Extract the [X, Y] coordinate from the center of the cell holding the provided text.  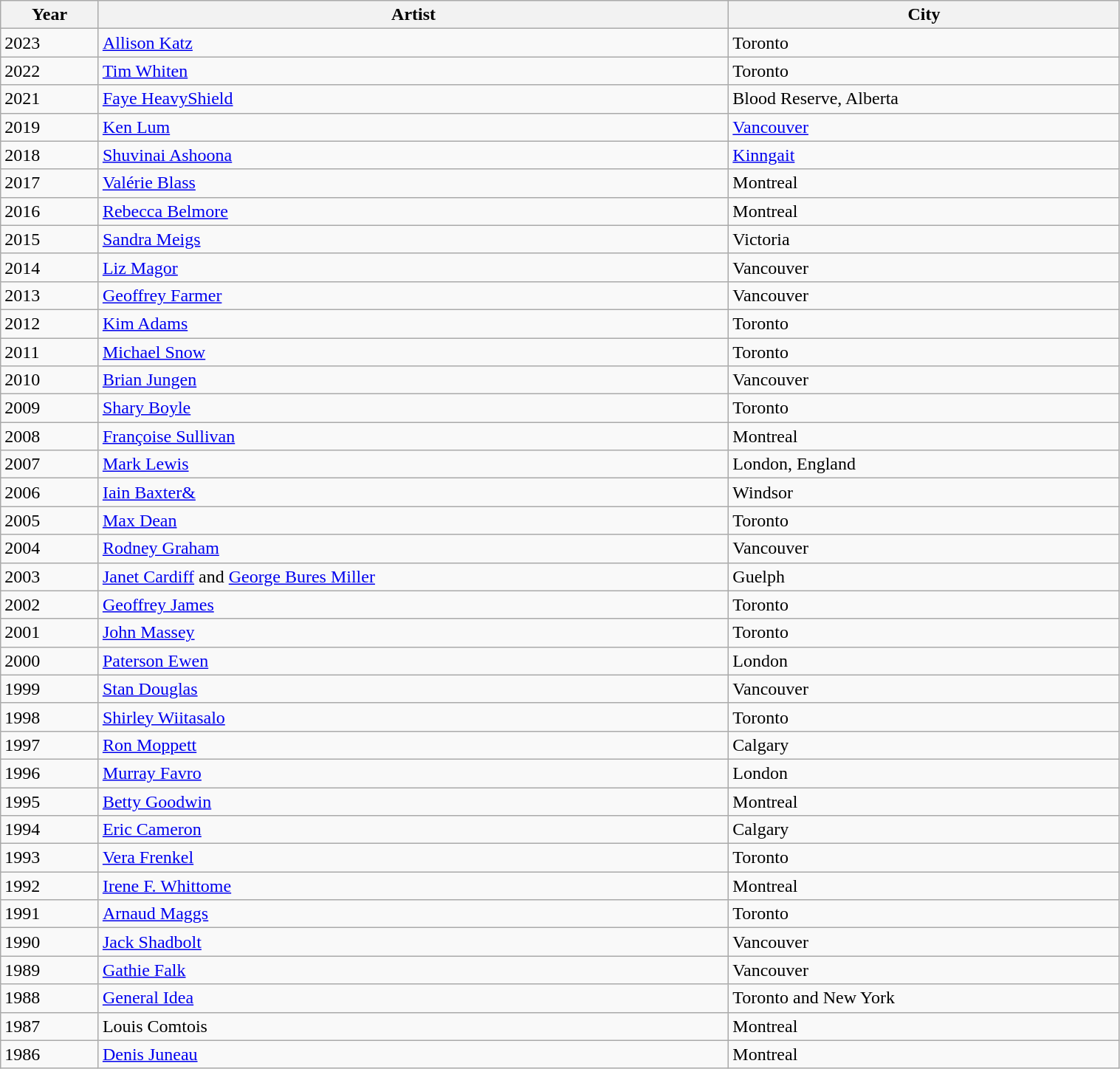
Jack Shadbolt [413, 942]
Liz Magor [413, 267]
1993 [50, 858]
Denis Juneau [413, 1054]
Windsor [924, 492]
1992 [50, 886]
2009 [50, 408]
General Idea [413, 998]
London, England [924, 464]
Tim Whiten [413, 71]
1994 [50, 830]
2006 [50, 492]
2022 [50, 71]
City [924, 15]
2013 [50, 295]
1999 [50, 689]
2012 [50, 323]
Geoffrey Farmer [413, 295]
Rebecca Belmore [413, 211]
Vera Frenkel [413, 858]
2003 [50, 577]
Iain Baxter& [413, 492]
2002 [50, 605]
Allison Katz [413, 43]
Victoria [924, 239]
1996 [50, 773]
1989 [50, 970]
Max Dean [413, 520]
Year [50, 15]
Betty Goodwin [413, 801]
Françoise Sullivan [413, 436]
Guelph [924, 577]
Arnaud Maggs [413, 914]
Irene F. Whittome [413, 886]
2021 [50, 99]
Janet Cardiff and George Bures Miller [413, 577]
2001 [50, 633]
2004 [50, 549]
2014 [50, 267]
2007 [50, 464]
Murray Favro [413, 773]
1986 [50, 1054]
Geoffrey James [413, 605]
2005 [50, 520]
Kinngait [924, 155]
1995 [50, 801]
2000 [50, 661]
2010 [50, 380]
Ken Lum [413, 127]
Gathie Falk [413, 970]
1991 [50, 914]
2018 [50, 155]
Mark Lewis [413, 464]
Ron Moppett [413, 745]
2016 [50, 211]
Brian Jungen [413, 380]
1997 [50, 745]
2015 [50, 239]
Valérie Blass [413, 183]
Blood Reserve, Alberta [924, 99]
Shuvinai Ashoona [413, 155]
1990 [50, 942]
Sandra Meigs [413, 239]
Shary Boyle [413, 408]
2017 [50, 183]
Eric Cameron [413, 830]
Michael Snow [413, 352]
Toronto and New York [924, 998]
1988 [50, 998]
Louis Comtois [413, 1026]
Kim Adams [413, 323]
Artist [413, 15]
2008 [50, 436]
Stan Douglas [413, 689]
Faye HeavyShield [413, 99]
2019 [50, 127]
Shirley Wiitasalo [413, 717]
1987 [50, 1026]
John Massey [413, 633]
Paterson Ewen [413, 661]
1998 [50, 717]
2023 [50, 43]
2011 [50, 352]
Rodney Graham [413, 549]
